Return [X, Y] of the center of cell containing provided text 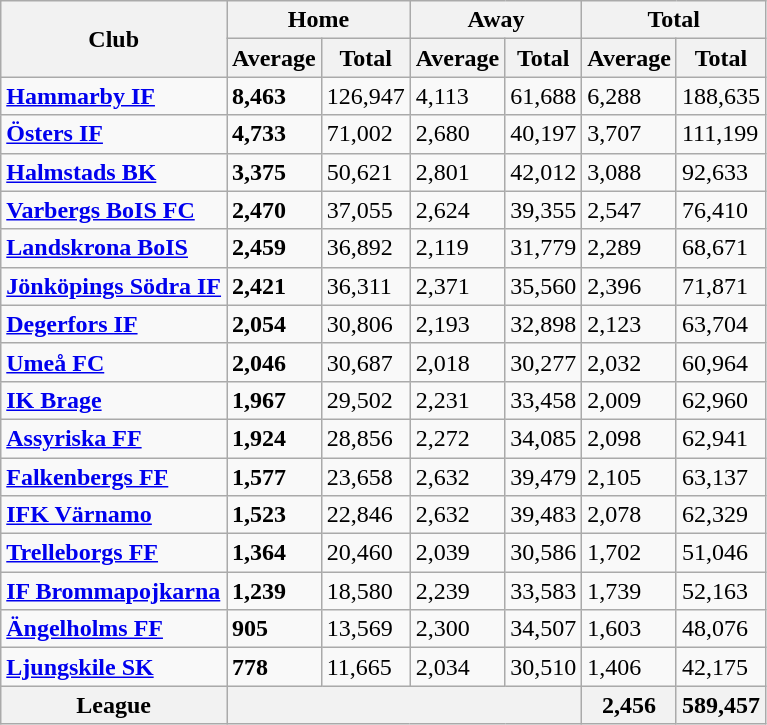
Jönköpings Södra IF [114, 286]
1,702 [630, 553]
Ljungskile SK [114, 667]
IK Brage [114, 400]
3,707 [630, 134]
2,624 [458, 210]
34,085 [544, 438]
51,046 [720, 553]
1,364 [274, 553]
2,456 [630, 705]
1,523 [274, 515]
2,421 [274, 286]
Falkenbergs FF [114, 477]
111,199 [720, 134]
30,806 [366, 324]
2,032 [630, 362]
62,941 [720, 438]
6,288 [630, 96]
Ängelholms FF [114, 629]
1,967 [274, 400]
188,635 [720, 96]
1,577 [274, 477]
39,479 [544, 477]
33,458 [544, 400]
4,113 [458, 96]
11,665 [366, 667]
71,002 [366, 134]
126,947 [366, 96]
62,329 [720, 515]
3,375 [274, 172]
60,964 [720, 362]
Hammarby IF [114, 96]
2,105 [630, 477]
37,055 [366, 210]
71,871 [720, 286]
2,231 [458, 400]
IFK Värnamo [114, 515]
2,046 [274, 362]
50,621 [366, 172]
2,272 [458, 438]
2,801 [458, 172]
34,507 [544, 629]
4,733 [274, 134]
Varbergs BoIS FC [114, 210]
31,779 [544, 248]
2,300 [458, 629]
589,457 [720, 705]
20,460 [366, 553]
62,960 [720, 400]
Away [496, 20]
2,078 [630, 515]
Östers IF [114, 134]
778 [274, 667]
Degerfors IF [114, 324]
68,671 [720, 248]
1,739 [630, 591]
1,603 [630, 629]
2,123 [630, 324]
76,410 [720, 210]
61,688 [544, 96]
18,580 [366, 591]
30,687 [366, 362]
2,054 [274, 324]
2,009 [630, 400]
905 [274, 629]
League [114, 705]
2,018 [458, 362]
2,039 [458, 553]
1,406 [630, 667]
23,658 [366, 477]
2,193 [458, 324]
33,583 [544, 591]
Umeå FC [114, 362]
36,892 [366, 248]
30,586 [544, 553]
2,470 [274, 210]
1,239 [274, 591]
2,680 [458, 134]
Halmstads BK [114, 172]
2,119 [458, 248]
2,396 [630, 286]
52,163 [720, 591]
Landskrona BoIS [114, 248]
63,704 [720, 324]
22,846 [366, 515]
2,289 [630, 248]
IF Brommapojkarna [114, 591]
92,633 [720, 172]
40,197 [544, 134]
3,088 [630, 172]
2,371 [458, 286]
30,277 [544, 362]
2,239 [458, 591]
39,355 [544, 210]
Home [319, 20]
1,924 [274, 438]
13,569 [366, 629]
48,076 [720, 629]
28,856 [366, 438]
2,098 [630, 438]
Club [114, 39]
8,463 [274, 96]
Trelleborgs FF [114, 553]
42,175 [720, 667]
2,034 [458, 667]
Assyriska FF [114, 438]
63,137 [720, 477]
35,560 [544, 286]
30,510 [544, 667]
36,311 [366, 286]
29,502 [366, 400]
42,012 [544, 172]
2,547 [630, 210]
39,483 [544, 515]
2,459 [274, 248]
32,898 [544, 324]
